Provide the [x, y] coordinate of the cell's center where the given text is located.  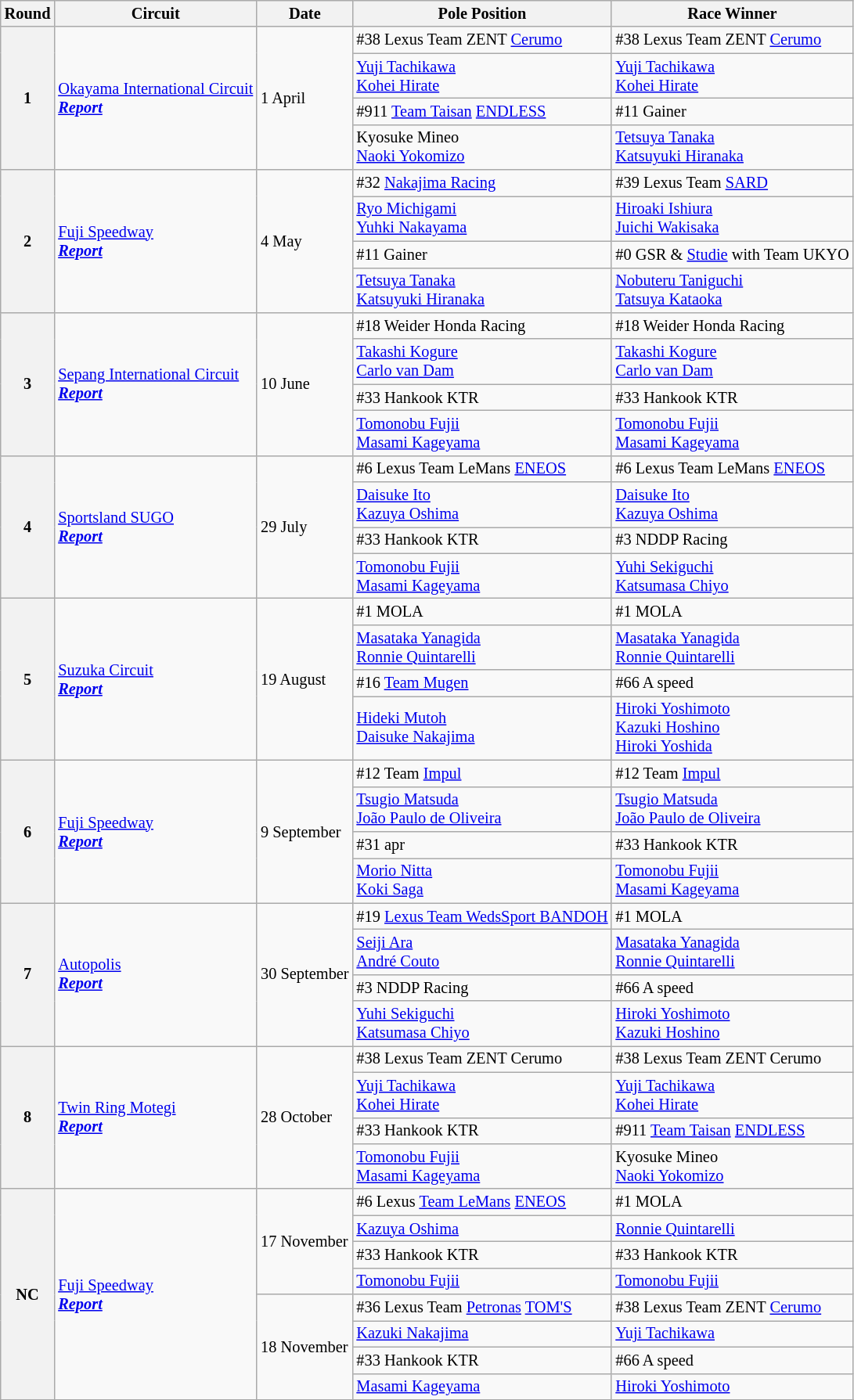
Hiroki Yoshimoto Kazuki Hoshino [732, 1024]
Nobuteru Taniguchi Tatsuya Kataoka [732, 290]
Hideki Mutoh Daisuke Nakajima [482, 728]
Yuji Tachikawa [732, 1333]
Morio Nitta Koki Saga [482, 880]
7 [28, 975]
8 [28, 1117]
Circuit [155, 13]
6 [28, 831]
NC [28, 1294]
5 [28, 679]
3 [28, 383]
Sportsland SUGOReport [155, 527]
Ryo Michigami Yuhki Nakayama [482, 218]
Hiroki Yoshimoto [732, 1387]
19 August [304, 679]
4 May [304, 241]
1 [28, 99]
Sepang International CircuitReport [155, 383]
Date [304, 13]
Hiroki Yoshimoto Kazuki Hoshino Hiroki Yoshida [732, 728]
Masami Kageyama [482, 1387]
Hiroaki Ishiura Juichi Wakisaka [732, 218]
10 June [304, 383]
AutopolisReport [155, 975]
9 September [304, 831]
Kazuya Oshima [482, 1229]
Ronnie Quintarelli [732, 1229]
#36 Lexus Team Petronas TOM'S [482, 1308]
#31 apr [482, 844]
Kazuki Nakajima [482, 1333]
18 November [304, 1348]
#32 Nakajima Racing [482, 183]
Suzuka CircuitReport [155, 679]
#39 Lexus Team SARD [732, 183]
17 November [304, 1241]
2 [28, 241]
Race Winner [732, 13]
#0 GSR & Studie with Team UKYO [732, 254]
Round [28, 13]
#19 Lexus Team WedsSport BANDOH [482, 916]
Okayama International CircuitReport [155, 99]
1 April [304, 99]
4 [28, 527]
29 July [304, 527]
30 September [304, 975]
28 October [304, 1117]
Seiji Ara André Couto [482, 952]
#16 Team Mugen [482, 683]
Twin Ring MotegiReport [155, 1117]
Pole Position [482, 13]
